For the text-containing cell, return its midpoint in [X, Y] coordinate format. 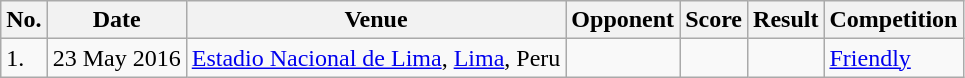
Competition [894, 20]
Estadio Nacional de Lima, Lima, Peru [376, 58]
Result [786, 20]
Venue [376, 20]
23 May 2016 [116, 58]
Score [714, 20]
1. [24, 58]
Date [116, 20]
Friendly [894, 58]
No. [24, 20]
Opponent [623, 20]
